Search for the cell housing the specified text and yield its [X, Y] center coordinate. 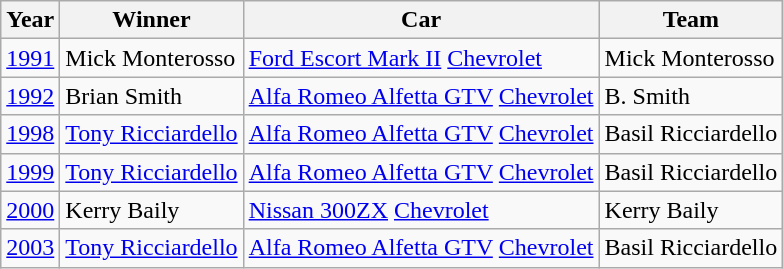
1998 [30, 134]
1992 [30, 96]
1991 [30, 58]
1999 [30, 172]
2003 [30, 248]
Car [421, 20]
Year [30, 20]
2000 [30, 210]
Winner [152, 20]
Nissan 300ZX Chevrolet [421, 210]
Ford Escort Mark II Chevrolet [421, 58]
B. Smith [691, 96]
Brian Smith [152, 96]
Team [691, 20]
